Extract the [X, Y] coordinate from the center of the cell holding the provided text.  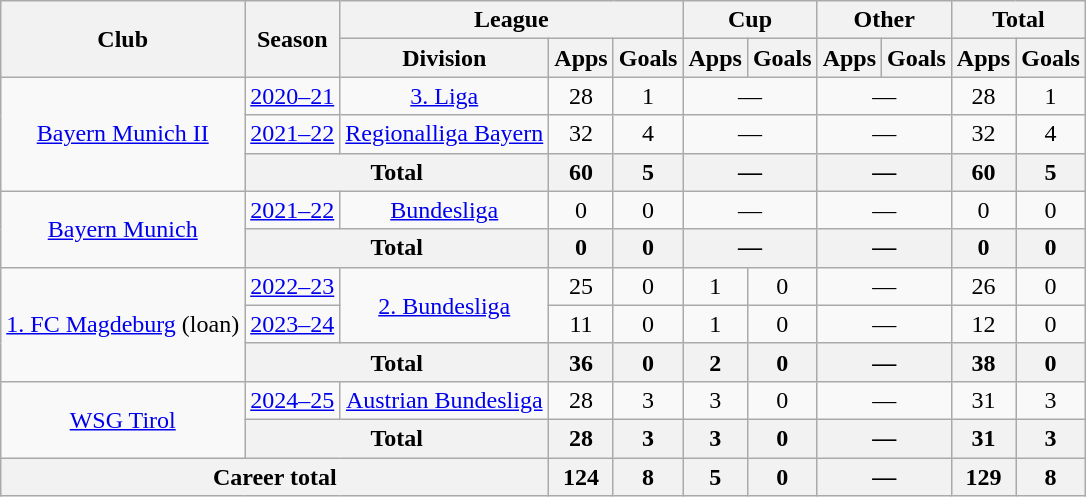
Career total [275, 477]
Division [444, 58]
Austrian Bundesliga [444, 400]
Club [123, 39]
Bundesliga [444, 210]
WSG Tirol [123, 419]
36 [581, 362]
Bayern Munich [123, 229]
26 [983, 286]
2 [715, 362]
2. Bundesliga [444, 305]
12 [983, 324]
38 [983, 362]
3. Liga [444, 96]
25 [581, 286]
129 [983, 477]
Other [884, 20]
2022–23 [292, 286]
Bayern Munich II [123, 134]
2024–25 [292, 400]
Regionalliga Bayern [444, 134]
11 [581, 324]
2023–24 [292, 324]
124 [581, 477]
1. FC Magdeburg (loan) [123, 324]
Season [292, 39]
League [512, 20]
Cup [750, 20]
2020–21 [292, 96]
